Output the (x, y) coordinate of the center of the cell containing the given text.  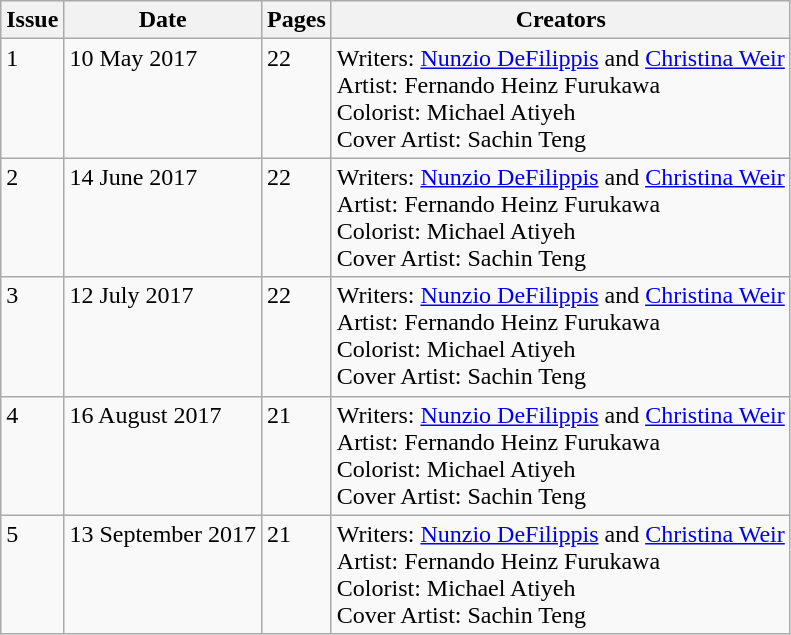
1 (32, 98)
4 (32, 456)
3 (32, 336)
2 (32, 218)
Date (163, 20)
Creators (560, 20)
13 September 2017 (163, 574)
10 May 2017 (163, 98)
5 (32, 574)
14 June 2017 (163, 218)
16 August 2017 (163, 456)
Issue (32, 20)
Pages (297, 20)
12 July 2017 (163, 336)
